Capture the cell that displays the provided text and extract its (X, Y) central coordinate. 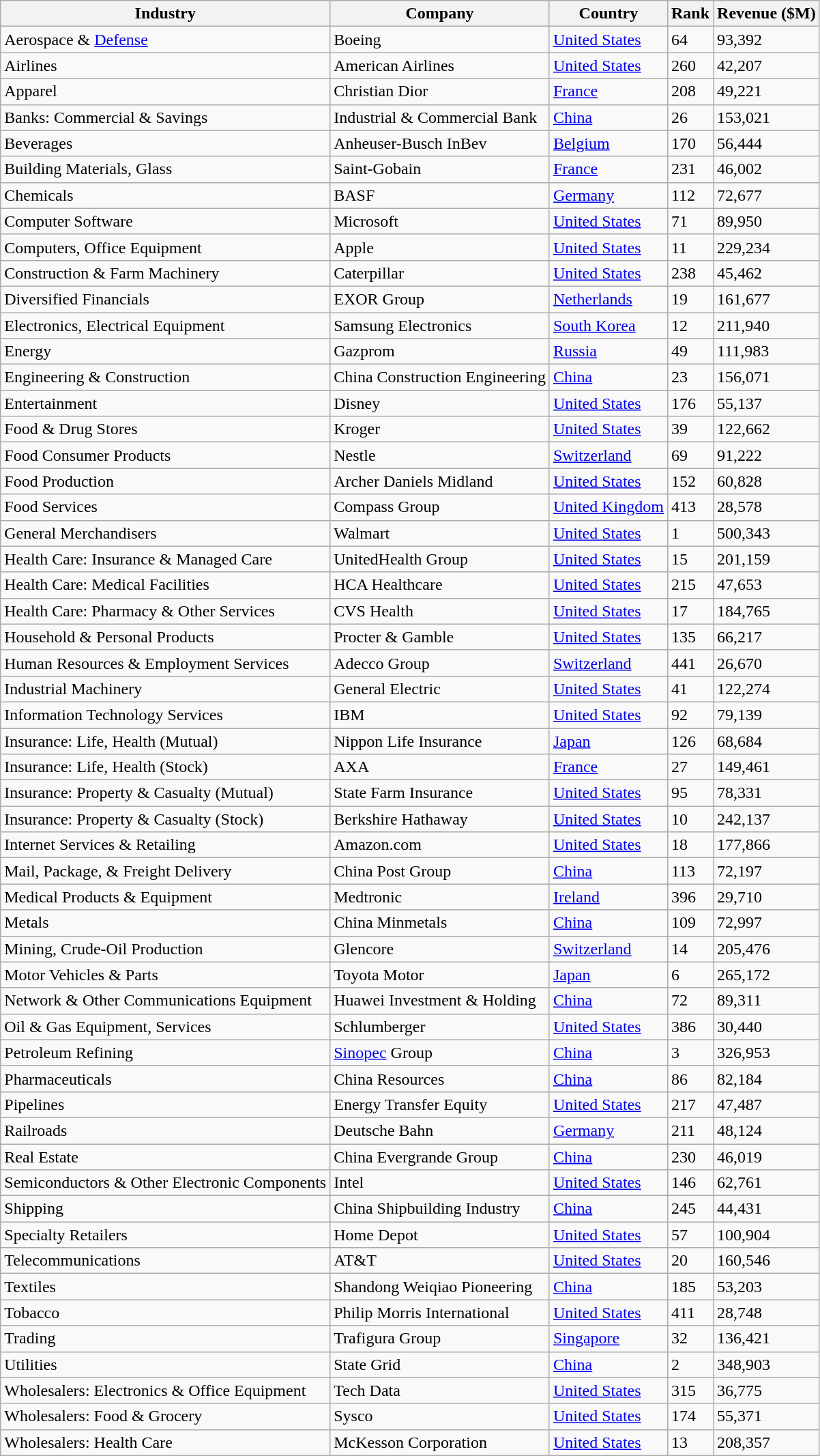
19 (690, 299)
Mail, Package, & Freight Delivery (165, 871)
Philip Morris International (440, 1313)
441 (690, 663)
Diversified Financials (165, 299)
1 (690, 533)
20 (690, 1261)
17 (690, 611)
State Grid (440, 1365)
State Farm Insurance (440, 793)
245 (690, 1209)
Banks: Commercial & Savings (165, 117)
Internet Services & Retailing (165, 845)
315 (690, 1390)
41 (690, 689)
39 (690, 429)
47,487 (767, 1104)
57 (690, 1235)
30,440 (767, 1027)
29,710 (767, 897)
62,761 (767, 1183)
12 (690, 326)
91,222 (767, 455)
13 (690, 1442)
Singapore (609, 1339)
72,997 (767, 923)
326,953 (767, 1053)
32 (690, 1339)
Apparel (165, 91)
89,311 (767, 1001)
100,904 (767, 1235)
American Airlines (440, 66)
69 (690, 455)
86 (690, 1079)
Sysco (440, 1416)
Adecco Group (440, 663)
46,019 (767, 1157)
Huawei Investment & Holding (440, 1001)
265,172 (767, 975)
South Korea (609, 326)
122,274 (767, 689)
136,421 (767, 1339)
146 (690, 1183)
Procter & Gamble (440, 637)
Schlumberger (440, 1027)
49 (690, 352)
Tobacco (165, 1313)
UnitedHealth Group (440, 559)
111,983 (767, 352)
Industrial & Commercial Bank (440, 117)
44,431 (767, 1209)
Tech Data (440, 1390)
China Post Group (440, 871)
Revenue ($M) (767, 14)
Construction & Farm Machinery (165, 273)
71 (690, 221)
217 (690, 1104)
152 (690, 481)
242,137 (767, 819)
68,684 (767, 741)
China Resources (440, 1079)
IBM (440, 715)
23 (690, 377)
China Construction Engineering (440, 377)
230 (690, 1157)
Network & Other Communications Equipment (165, 1001)
6 (690, 975)
Food Services (165, 507)
66,217 (767, 637)
Real Estate (165, 1157)
89,950 (767, 221)
Anheuser-Busch InBev (440, 143)
14 (690, 949)
93,392 (767, 40)
82,184 (767, 1079)
Wholesalers: Food & Grocery (165, 1416)
Samsung Electronics (440, 326)
Medtronic (440, 897)
26,670 (767, 663)
Motor Vehicles & Parts (165, 975)
Railroads (165, 1130)
Saint-Gobain (440, 169)
Russia (609, 352)
Country (609, 14)
Health Care: Pharmacy & Other Services (165, 611)
Wholesalers: Health Care (165, 1442)
Trafigura Group (440, 1339)
Home Depot (440, 1235)
Engineering & Construction (165, 377)
47,653 (767, 585)
China Evergrande Group (440, 1157)
Wholesalers: Electronics & Office Equipment (165, 1390)
Chemicals (165, 195)
36,775 (767, 1390)
78,331 (767, 793)
Health Care: Insurance & Managed Care (165, 559)
Food Consumer Products (165, 455)
177,866 (767, 845)
55,371 (767, 1416)
95 (690, 793)
Energy (165, 352)
238 (690, 273)
EXOR Group (440, 299)
China Shipbuilding Industry (440, 1209)
72 (690, 1001)
Ireland (609, 897)
Energy Transfer Equity (440, 1104)
Amazon.com (440, 845)
CVS Health (440, 611)
149,461 (767, 767)
Walmart (440, 533)
11 (690, 247)
Microsoft (440, 221)
Information Technology Services (165, 715)
26 (690, 117)
208 (690, 91)
161,677 (767, 299)
Building Materials, Glass (165, 169)
45,462 (767, 273)
60,828 (767, 481)
Computer Software (165, 221)
184,765 (767, 611)
170 (690, 143)
McKesson Corporation (440, 1442)
64 (690, 40)
500,343 (767, 533)
Archer Daniels Midland (440, 481)
55,137 (767, 403)
411 (690, 1313)
18 (690, 845)
Electronics, Electrical Equipment (165, 326)
Intel (440, 1183)
Specialty Retailers (165, 1235)
48,124 (767, 1130)
208,357 (767, 1442)
27 (690, 767)
Mining, Crude-Oil Production (165, 949)
53,203 (767, 1287)
185 (690, 1287)
Kroger (440, 429)
205,476 (767, 949)
28,578 (767, 507)
China Minmetals (440, 923)
122,662 (767, 429)
Metals (165, 923)
153,021 (767, 117)
Airlines (165, 66)
348,903 (767, 1365)
413 (690, 507)
Industry (165, 14)
260 (690, 66)
AT&T (440, 1261)
Insurance: Property & Casualty (Stock) (165, 819)
109 (690, 923)
Petroleum Refining (165, 1053)
Human Resources & Employment Services (165, 663)
Textiles (165, 1287)
Health Care: Medical Facilities (165, 585)
HCA Healthcare (440, 585)
Shandong Weiqiao Pioneering (440, 1287)
72,197 (767, 871)
General Electric (440, 689)
211,940 (767, 326)
Boeing (440, 40)
229,234 (767, 247)
Pipelines (165, 1104)
Nippon Life Insurance (440, 741)
Compass Group (440, 507)
28,748 (767, 1313)
231 (690, 169)
Pharmaceuticals (165, 1079)
10 (690, 819)
Oil & Gas Equipment, Services (165, 1027)
Insurance: Property & Casualty (Mutual) (165, 793)
Insurance: Life, Health (Stock) (165, 767)
135 (690, 637)
Telecommunications (165, 1261)
113 (690, 871)
Toyota Motor (440, 975)
386 (690, 1027)
Insurance: Life, Health (Mutual) (165, 741)
49,221 (767, 91)
Medical Products & Equipment (165, 897)
Disney (440, 403)
2 (690, 1365)
46,002 (767, 169)
Trading (165, 1339)
United Kingdom (609, 507)
Sinopec Group (440, 1053)
Semiconductors & Other Electronic Components (165, 1183)
396 (690, 897)
Belgium (609, 143)
Nestle (440, 455)
72,677 (767, 195)
211 (690, 1130)
79,139 (767, 715)
Industrial Machinery (165, 689)
Rank (690, 14)
Computers, Office Equipment (165, 247)
Caterpillar (440, 273)
Utilities (165, 1365)
126 (690, 741)
BASF (440, 195)
Glencore (440, 949)
Netherlands (609, 299)
42,207 (767, 66)
201,159 (767, 559)
Beverages (165, 143)
112 (690, 195)
Company (440, 14)
Berkshire Hathaway (440, 819)
Food Production (165, 481)
General Merchandisers (165, 533)
Food & Drug Stores (165, 429)
15 (690, 559)
Entertainment (165, 403)
Gazprom (440, 352)
92 (690, 715)
3 (690, 1053)
56,444 (767, 143)
Aerospace & Defense (165, 40)
215 (690, 585)
156,071 (767, 377)
174 (690, 1416)
160,546 (767, 1261)
176 (690, 403)
Christian Dior (440, 91)
Apple (440, 247)
Household & Personal Products (165, 637)
Shipping (165, 1209)
AXA (440, 767)
Deutsche Bahn (440, 1130)
